Determine the [X, Y] coordinate at the center of the cell enclosing the given text.  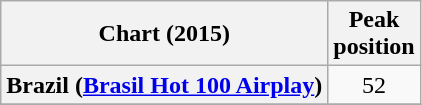
Peak position [374, 34]
Brazil (Brasil Hot 100 Airplay) [164, 85]
52 [374, 85]
Chart (2015) [164, 34]
